Return [x, y] of the center of cell containing provided text 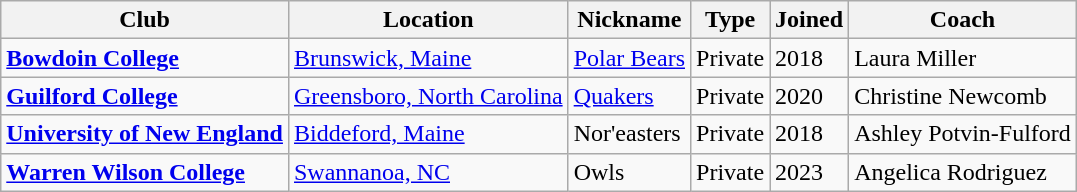
Polar Bears [629, 58]
Brunswick, Maine [428, 58]
Nickname [629, 20]
Coach [963, 20]
Warren Wilson College [145, 172]
Joined [810, 20]
Nor'easters [629, 134]
2020 [810, 96]
Greensboro, North Carolina [428, 96]
Club [145, 20]
Quakers [629, 96]
Owls [629, 172]
Christine Newcomb [963, 96]
Location [428, 20]
Bowdoin College [145, 58]
Biddeford, Maine [428, 134]
Ashley Potvin-Fulford [963, 134]
Guilford College [145, 96]
2023 [810, 172]
University of New England [145, 134]
Swannanoa, NC [428, 172]
Laura Miller [963, 58]
Type [730, 20]
Angelica Rodriguez [963, 172]
